Search for the cell housing the specified text and yield its (x, y) center coordinate. 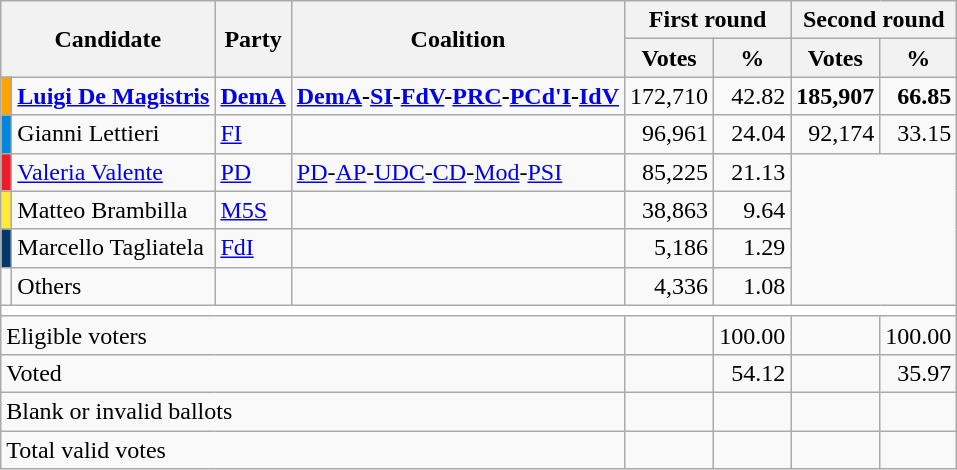
PD (253, 172)
5,186 (670, 248)
M5S (253, 210)
4,336 (670, 286)
1.29 (752, 248)
Voted (313, 373)
Party (253, 39)
DemA-SI-FdV-PRC-PCd'I-IdV (458, 96)
33.15 (918, 134)
Luigi De Magistris (114, 96)
Candidate (108, 39)
21.13 (752, 172)
172,710 (670, 96)
Valeria Valente (114, 172)
54.12 (752, 373)
85,225 (670, 172)
35.97 (918, 373)
Matteo Brambilla (114, 210)
185,907 (836, 96)
FI (253, 134)
96,961 (670, 134)
Gianni Lettieri (114, 134)
FdI (253, 248)
Marcello Tagliatela (114, 248)
Second round (874, 20)
92,174 (836, 134)
38,863 (670, 210)
Coalition (458, 39)
24.04 (752, 134)
66.85 (918, 96)
Eligible voters (313, 335)
1.08 (752, 286)
First round (708, 20)
Others (114, 286)
Total valid votes (313, 449)
Blank or invalid ballots (313, 411)
DemA (253, 96)
42.82 (752, 96)
PD-AP-UDC-CD-Mod-PSI (458, 172)
9.64 (752, 210)
